Find where the given text appears and provide that cell's center as (x, y) coordinate. 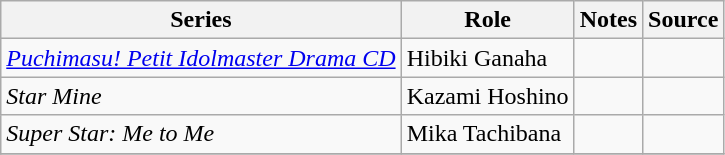
Kazami Hoshino (488, 96)
Role (488, 20)
Mika Tachibana (488, 134)
Source (684, 20)
Puchimasu! Petit Idolmaster Drama CD (201, 58)
Hibiki Ganaha (488, 58)
Series (201, 20)
Super Star: Me to Me (201, 134)
Star Mine (201, 96)
Notes (608, 20)
